Pinpoint the cell where the given text exists, returning its [X, Y] midpoint coordinate. 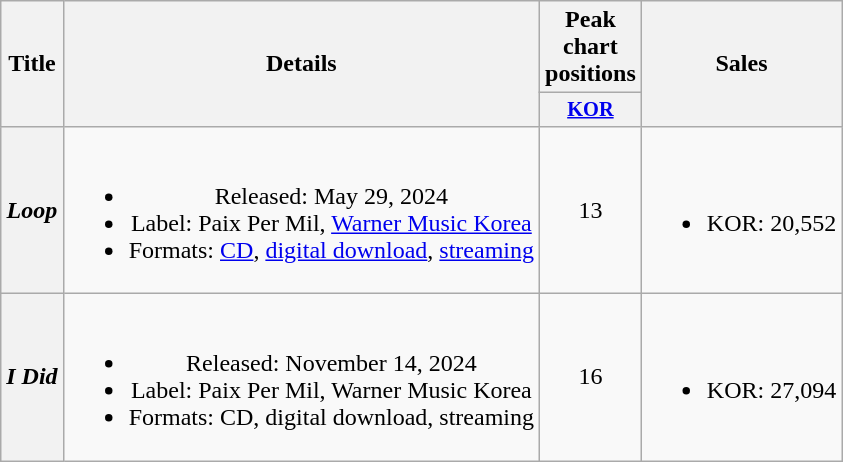
Loop [32, 210]
Sales [741, 64]
KOR: 20,552 [741, 210]
Released: May 29, 2024Label: Paix Per Mil, Warner Music KoreaFormats: CD, digital download, streaming [301, 210]
13 [591, 210]
KOR: 27,094 [741, 378]
I Did [32, 378]
Released: November 14, 2024Label: Paix Per Mil, Warner Music KoreaFormats: CD, digital download, streaming [301, 378]
KOR [591, 110]
Title [32, 64]
16 [591, 378]
Peak chart positions [591, 47]
Details [301, 64]
